Return the [x, y] coordinate for the center point of the cell that contains the specified text.  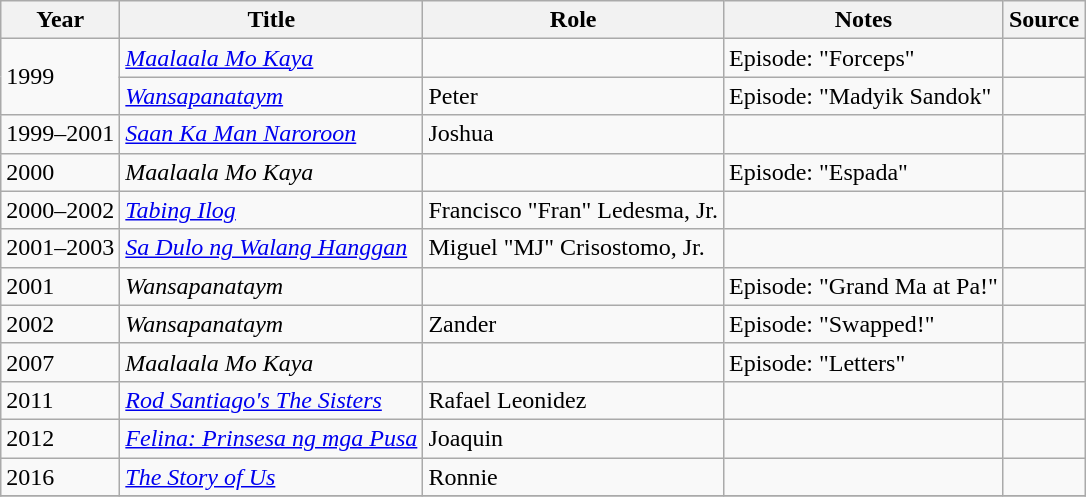
2000 [60, 172]
Peter [574, 96]
Tabing Ilog [272, 210]
Saan Ka Man Naroroon [272, 134]
Ronnie [574, 477]
1999–2001 [60, 134]
1999 [60, 77]
2011 [60, 400]
Source [1044, 20]
Sa Dulo ng Walang Hanggan [272, 248]
Joaquin [574, 438]
2001 [60, 286]
Title [272, 20]
Joshua [574, 134]
Episode: "Swapped!" [863, 324]
Rafael Leonidez [574, 400]
Episode: "Forceps" [863, 58]
2002 [60, 324]
2007 [60, 362]
Felina: Prinsesa ng mga Pusa [272, 438]
Episode: "Madyik Sandok" [863, 96]
2016 [60, 477]
Year [60, 20]
2012 [60, 438]
Rod Santiago's The Sisters [272, 400]
The Story of Us [272, 477]
Miguel "MJ" Crisostomo, Jr. [574, 248]
Episode: "Letters" [863, 362]
Zander [574, 324]
Francisco "Fran" Ledesma, Jr. [574, 210]
Episode: "Grand Ma at Pa!" [863, 286]
2000–2002 [60, 210]
2001–2003 [60, 248]
Episode: "Espada" [863, 172]
Notes [863, 20]
Role [574, 20]
